Output the [x, y] coordinate of the center of the cell containing the given text.  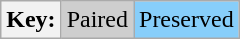
Key: [31, 20]
Preserved [187, 20]
Paired [97, 20]
